Detect which cell encompasses the target text, then output its [X, Y] center coordinate. 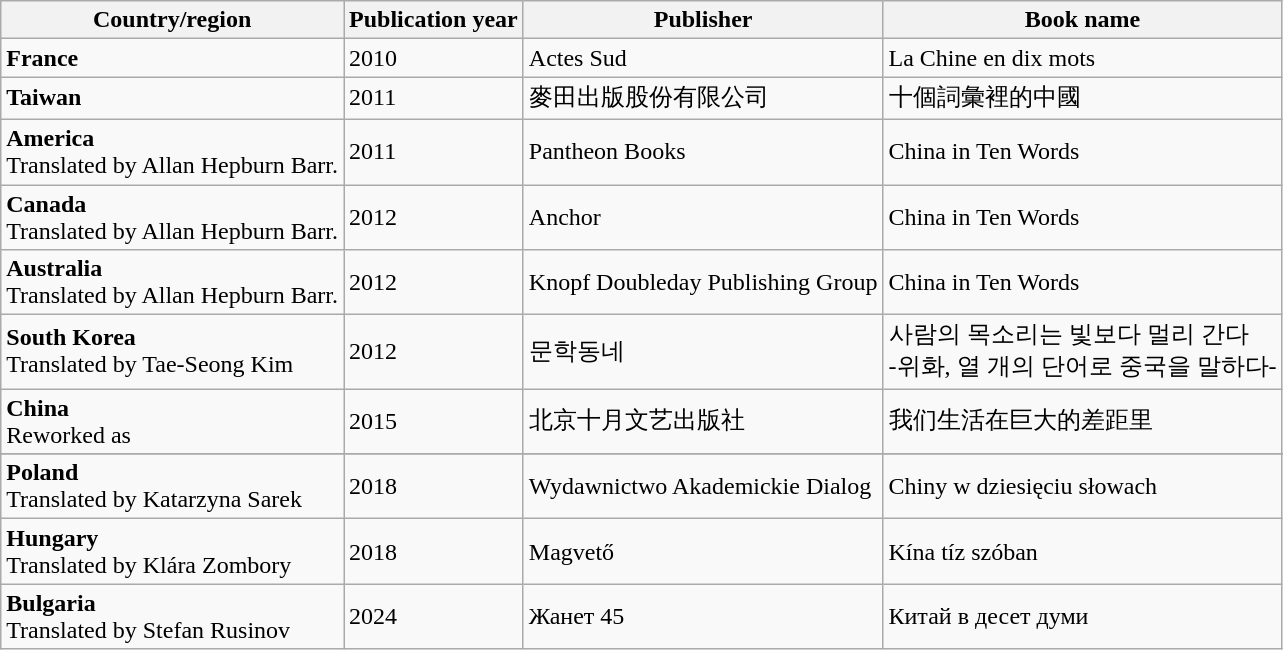
Publication year [434, 20]
PolandTranslated by Katarzyna Sarek [172, 486]
AmericaTranslated by Allan Hepburn Barr. [172, 152]
CanadaTranslated by Allan Hepburn Barr. [172, 216]
Knopf Doubleday Publishing Group [703, 282]
Magvető [703, 552]
Actes Sud [703, 58]
Book name [1082, 20]
Publisher [703, 20]
Wydawnictwo Akademickie Dialog [703, 486]
Taiwan [172, 98]
十個詞彙裡的中國 [1082, 98]
2010 [434, 58]
Pantheon Books [703, 152]
Китай в десет думи [1082, 616]
France [172, 58]
ChinaReworked as [172, 422]
BulgariaTranslated by Stefan Rusinov [172, 616]
문학동네 [703, 352]
北京十月文艺出版社 [703, 422]
La Chine en dix mots [1082, 58]
Жанет 45 [703, 616]
HungaryTranslated by Klára Zombory [172, 552]
사람의 목소리는 빛보다 멀리 간다-위화, 열 개의 단어로 중국을 말하다- [1082, 352]
2024 [434, 616]
麥田出版股份有限公司 [703, 98]
South KoreaTranslated by Tae-Seong Kim [172, 352]
Country/region [172, 20]
Kína tíz szóban [1082, 552]
2015 [434, 422]
Anchor [703, 216]
AustraliaTranslated by Allan Hepburn Barr. [172, 282]
Chiny w dziesięciu słowach [1082, 486]
我们生活在巨大的差距里 [1082, 422]
